Capture the cell that displays the provided text and extract its (x, y) central coordinate. 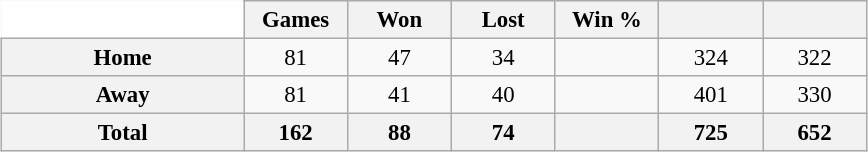
34 (503, 57)
47 (399, 57)
74 (503, 133)
88 (399, 133)
322 (815, 57)
Away (123, 95)
162 (296, 133)
401 (711, 95)
Home (123, 57)
324 (711, 57)
Win % (607, 20)
Total (123, 133)
Lost (503, 20)
Won (399, 20)
41 (399, 95)
725 (711, 133)
652 (815, 133)
330 (815, 95)
40 (503, 95)
Games (296, 20)
